Pinpoint the cell where the given text exists, returning its (X, Y) midpoint coordinate. 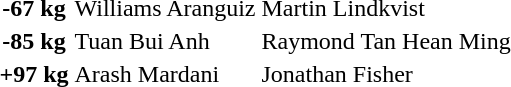
Tuan Bui Anh (165, 41)
